Pinpoint the cell where the given text exists, returning its [X, Y] midpoint coordinate. 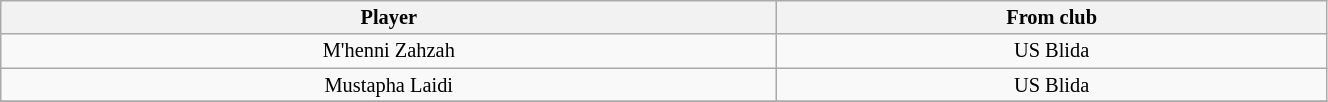
From club [1052, 17]
Mustapha Laidi [389, 85]
Player [389, 17]
M'henni Zahzah [389, 51]
